Identify which cell holds the provided text, then report its [x, y] central coordinate. 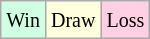
Draw [72, 20]
Loss [126, 20]
Win [24, 20]
